Output the [x, y] coordinate of the center of the cell containing the given text.  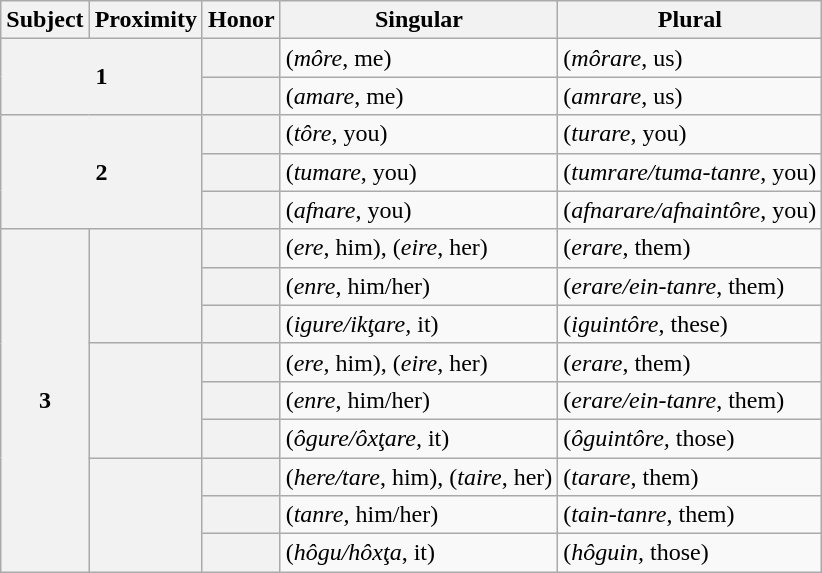
Honor [241, 20]
(here/tare, him), (taire, her) [419, 477]
2 [102, 172]
3 [45, 400]
(hôguin, those) [690, 553]
(tain-tanre, them) [690, 515]
(igure/ikţare, it) [419, 324]
(amrare, us) [690, 96]
(amare, me) [419, 96]
(afnarare/afnaintôre, you) [690, 210]
(tanre, him/her) [419, 515]
(tumrare/tuma-tanre, you) [690, 172]
Singular [419, 20]
Proximity [146, 20]
(iguintôre, these) [690, 324]
(tarare, them) [690, 477]
Plural [690, 20]
(môrare, us) [690, 58]
(tumare, you) [419, 172]
(afnare, you) [419, 210]
(tôre, you) [419, 134]
(ôgure/ôxţare, it) [419, 438]
(môre, me) [419, 58]
(hôgu/hôxţa, it) [419, 553]
(turare, you) [690, 134]
(ôguintôre, those) [690, 438]
1 [102, 77]
Subject [45, 20]
